Locate the cell with the specified text and output its [x, y] center coordinate. 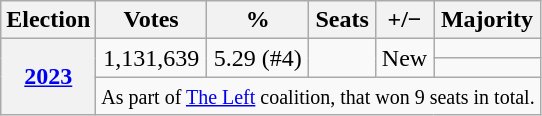
As part of The Left coalition, that won 9 seats in total. [318, 96]
Votes [152, 20]
5.29 (#4) [257, 58]
Seats [342, 20]
1,131,639 [152, 58]
2023 [48, 77]
% [257, 20]
+/− [404, 20]
Majority [488, 20]
New [404, 58]
Election [48, 20]
